Locate the cell with the specified text and output its (x, y) center coordinate. 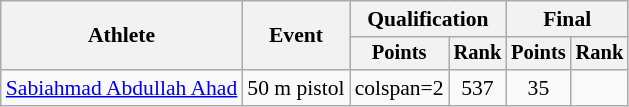
Athlete (122, 36)
colspan=2 (400, 88)
Sabiahmad Abdullah Ahad (122, 88)
537 (478, 88)
Final (567, 19)
50 m pistol (296, 88)
Qualification (428, 19)
Event (296, 36)
35 (538, 88)
